Provide the [x, y] coordinate of the cell's center where the given text is located.  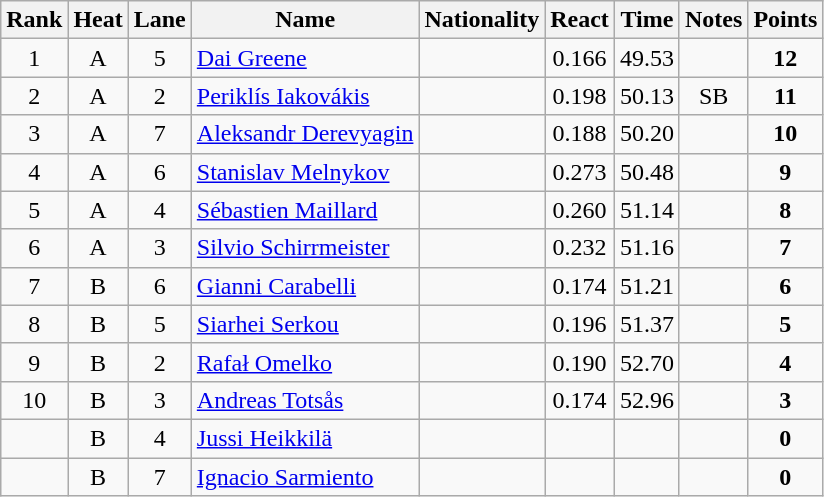
49.53 [646, 58]
52.70 [646, 362]
Heat [98, 20]
50.13 [646, 96]
0.260 [580, 210]
Silvio Schirrmeister [305, 248]
SB [713, 96]
0.273 [580, 172]
Siarhei Serkou [305, 324]
Periklís Iakovákis [305, 96]
Nationality [482, 20]
0.196 [580, 324]
Gianni Carabelli [305, 286]
0.188 [580, 134]
React [580, 20]
Name [305, 20]
51.14 [646, 210]
0.198 [580, 96]
Points [786, 20]
51.21 [646, 286]
50.20 [646, 134]
Notes [713, 20]
51.16 [646, 248]
Stanislav Melnykov [305, 172]
Lane [160, 20]
Dai Greene [305, 58]
Time [646, 20]
11 [786, 96]
12 [786, 58]
0.166 [580, 58]
51.37 [646, 324]
Ignacio Sarmiento [305, 477]
Rafał Omelko [305, 362]
Rank [34, 20]
Sébastien Maillard [305, 210]
0.232 [580, 248]
50.48 [646, 172]
1 [34, 58]
Andreas Totsås [305, 400]
Jussi Heikkilä [305, 438]
0.190 [580, 362]
Aleksandr Derevyagin [305, 134]
52.96 [646, 400]
